Find where the given text appears and provide that cell's center as [X, Y] coordinate. 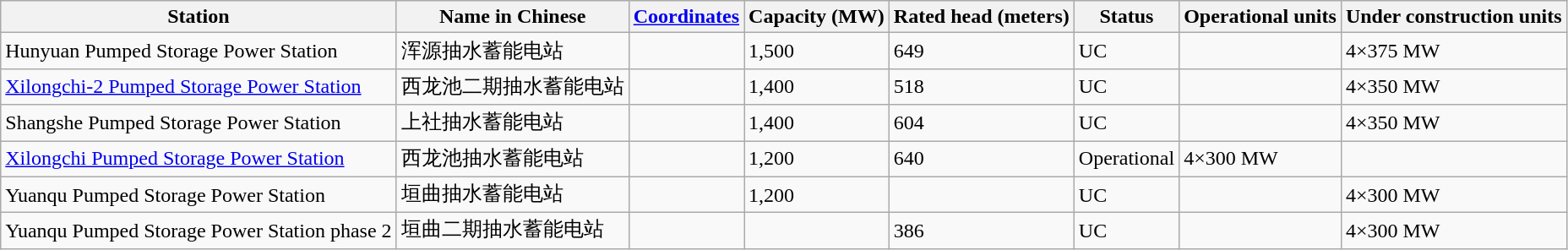
Operational [1126, 159]
649 [982, 51]
640 [982, 159]
Rated head (meters) [982, 17]
上社抽水蓄能电站 [512, 123]
386 [982, 231]
518 [982, 86]
Station [199, 17]
Xilongchi Pumped Storage Power Station [199, 159]
Coordinates [686, 17]
西龙池二期抽水蓄能电站 [512, 86]
Xilongchi-2 Pumped Storage Power Station [199, 86]
浑源抽水蓄能电站 [512, 51]
垣曲抽水蓄能电站 [512, 194]
604 [982, 123]
Status [1126, 17]
Operational units [1260, 17]
4×375 MW [1453, 51]
Name in Chinese [512, 17]
Capacity (MW) [817, 17]
Yuanqu Pumped Storage Power Station phase 2 [199, 231]
西龙池抽水蓄能电站 [512, 159]
Hunyuan Pumped Storage Power Station [199, 51]
Shangshe Pumped Storage Power Station [199, 123]
1,500 [817, 51]
Yuanqu Pumped Storage Power Station [199, 194]
垣曲二期抽水蓄能电站 [512, 231]
Under construction units [1453, 17]
